Extract the [x, y] coordinate from the center of the cell holding the provided text.  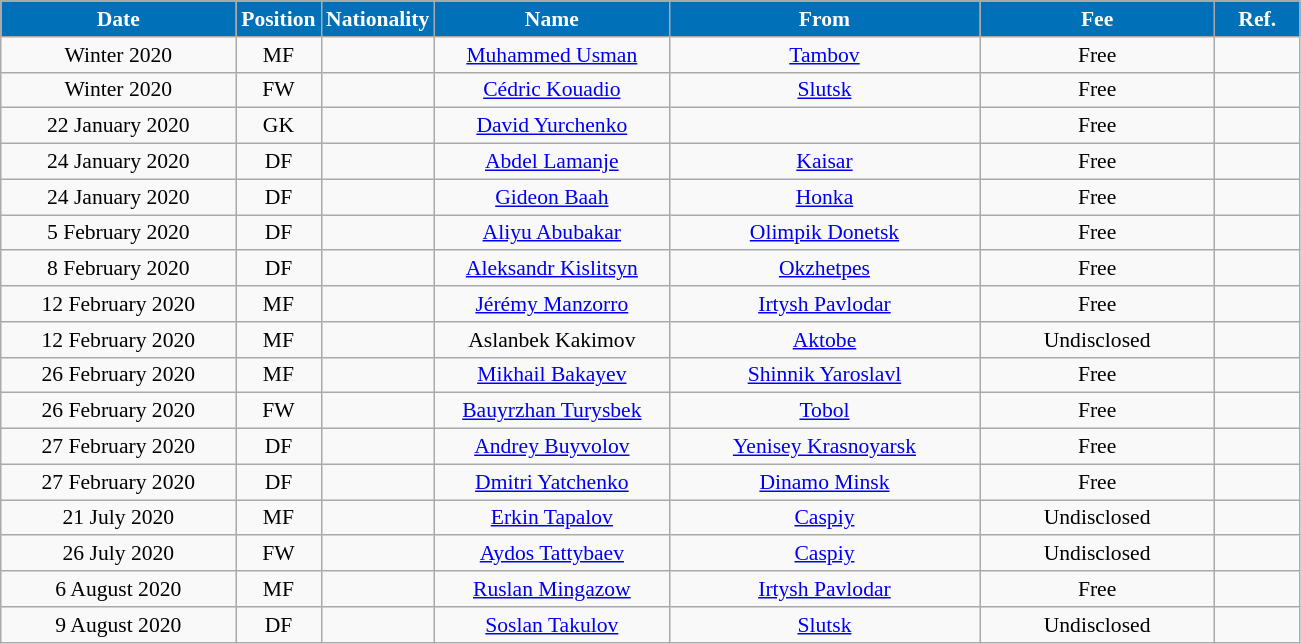
Aktobe [824, 340]
Gideon Baah [552, 197]
From [824, 19]
Mikhail Bakayev [552, 375]
Fee [1098, 19]
Shinnik Yaroslavl [824, 375]
Cédric Kouadio [552, 90]
26 July 2020 [118, 554]
9 August 2020 [118, 625]
Kaisar [824, 162]
Aslanbek Kakimov [552, 340]
Erkin Tapalov [552, 518]
21 July 2020 [118, 518]
8 February 2020 [118, 269]
Ruslan Mingazow [552, 589]
Honka [824, 197]
Yenisey Krasnoyarsk [824, 447]
GK [278, 126]
Ref. [1258, 19]
22 January 2020 [118, 126]
Date [118, 19]
Nationality [378, 19]
Tobol [824, 411]
Soslan Takulov [552, 625]
Aydos Tattybaev [552, 554]
5 February 2020 [118, 233]
Dmitri Yatchenko [552, 482]
Position [278, 19]
Olimpik Donetsk [824, 233]
Aliyu Abubakar [552, 233]
6 August 2020 [118, 589]
Dinamo Minsk [824, 482]
Bauyrzhan Turysbek [552, 411]
David Yurchenko [552, 126]
Andrey Buyvolov [552, 447]
Muhammed Usman [552, 55]
Name [552, 19]
Tambov [824, 55]
Jérémy Manzorro [552, 304]
Okzhetpes [824, 269]
Aleksandr Kislitsyn [552, 269]
Abdel Lamanje [552, 162]
